Output the [x, y] coordinate of the center of the cell containing the given text.  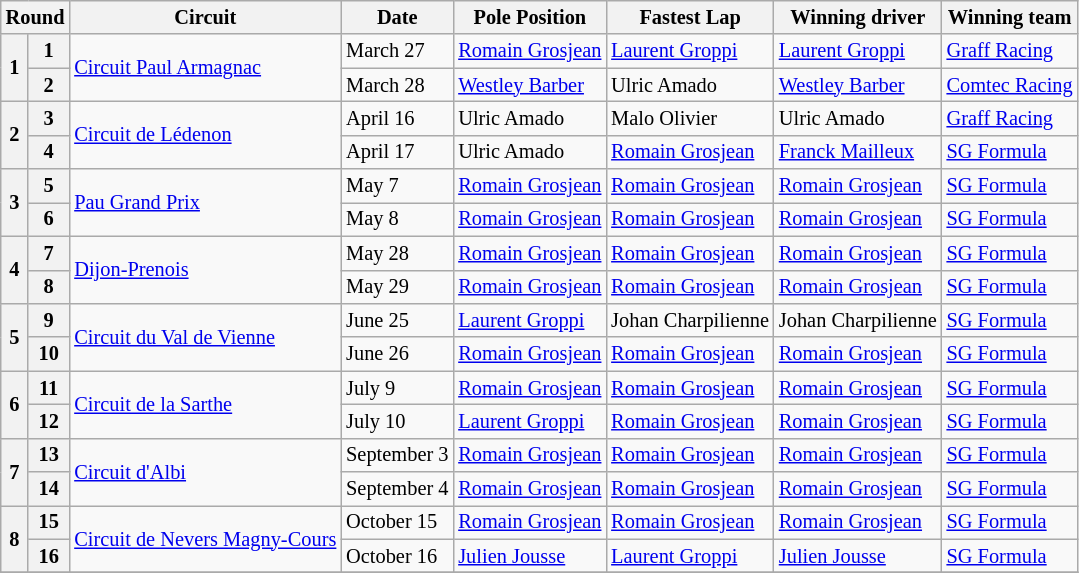
June 25 [397, 320]
12 [48, 421]
May 29 [397, 287]
September 3 [397, 455]
Circuit Paul Armagnac [205, 68]
13 [48, 455]
Round [36, 17]
July 9 [397, 388]
16 [48, 556]
11 [48, 388]
Circuit d'Albi [205, 472]
March 27 [397, 51]
July 10 [397, 421]
April 16 [397, 118]
May 8 [397, 219]
Comtec Racing [1010, 85]
Circuit [205, 17]
October 16 [397, 556]
June 26 [397, 354]
Circuit de la Sarthe [205, 404]
Fastest Lap [690, 17]
October 15 [397, 522]
Circuit de Lédenon [205, 134]
Date [397, 17]
May 7 [397, 186]
9 [48, 320]
March 28 [397, 85]
Dijon-Prenois [205, 270]
10 [48, 354]
Malo Olivier [690, 118]
Pole Position [530, 17]
Pau Grand Prix [205, 202]
14 [48, 489]
15 [48, 522]
May 28 [397, 253]
September 4 [397, 489]
April 17 [397, 152]
Circuit de Nevers Magny-Cours [205, 538]
Winning driver [858, 17]
Winning team [1010, 17]
Circuit du Val de Vienne [205, 336]
Franck Mailleux [858, 152]
